Pinpoint the cell where the given text exists, returning its [X, Y] midpoint coordinate. 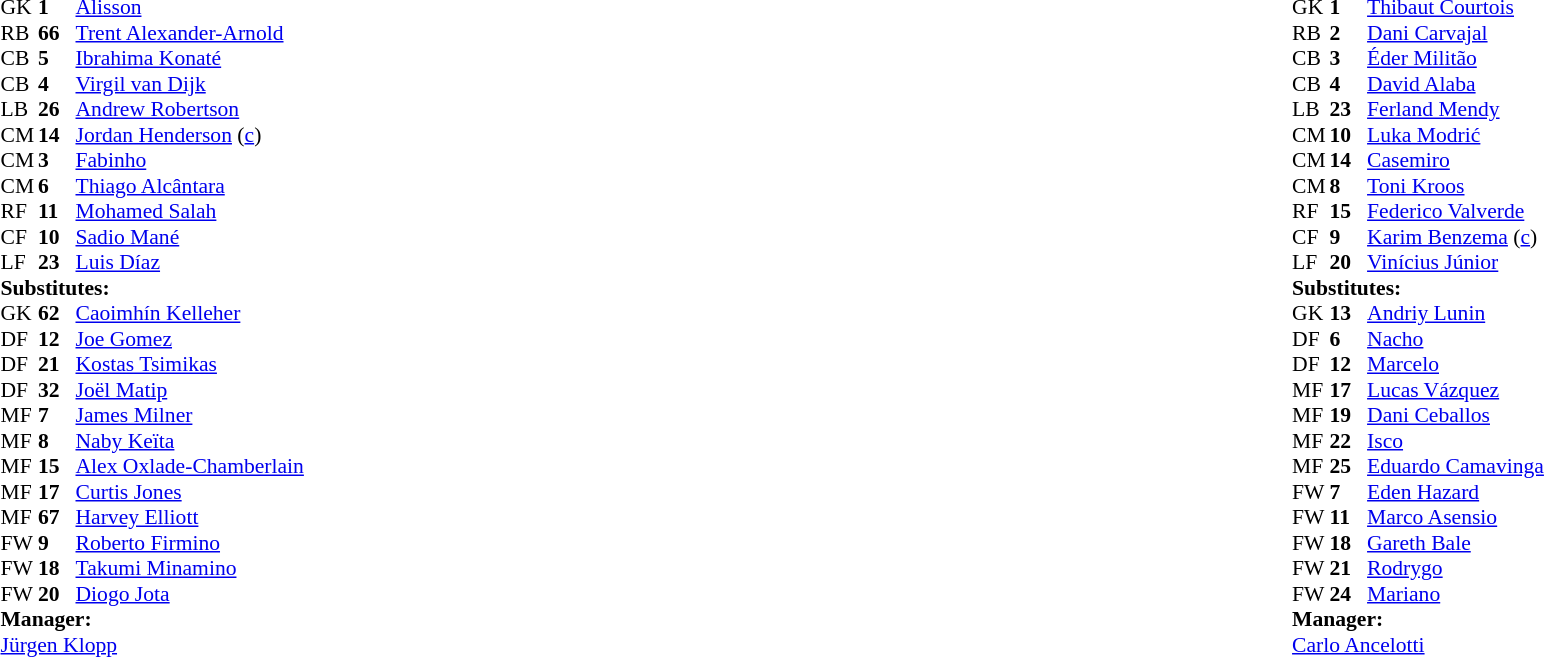
Roberto Firmino [190, 543]
2 [1349, 33]
Ibrahima Konaté [190, 59]
David Alaba [1456, 84]
66 [57, 33]
Mariano [1456, 594]
32 [57, 390]
Eden Hazard [1456, 492]
Isco [1456, 441]
Jordan Henderson (c) [190, 135]
Curtis Jones [190, 492]
Éder Militão [1456, 59]
Rodrygo [1456, 569]
Vinícius Júnior [1456, 263]
Toni Kroos [1456, 186]
5 [57, 59]
25 [1349, 467]
Gareth Bale [1456, 543]
Caoimhín Kelleher [190, 313]
Ferland Mendy [1456, 109]
Diogo Jota [190, 594]
Andriy Lunin [1456, 313]
Federico Valverde [1456, 211]
Alex Oxlade-Chamberlain [190, 467]
22 [1349, 441]
Sadio Mané [190, 237]
Thiago Alcântara [190, 186]
Marcelo [1456, 365]
Naby Keïta [190, 441]
Joe Gomez [190, 339]
Karim Benzema (c) [1456, 237]
Trent Alexander-Arnold [190, 33]
13 [1349, 313]
Takumi Minamino [190, 569]
Eduardo Camavinga [1456, 467]
Marco Asensio [1456, 517]
Andrew Robertson [190, 109]
Joël Matip [190, 390]
24 [1349, 594]
Luka Modrić [1456, 135]
Luis Díaz [190, 263]
Dani Ceballos [1456, 415]
26 [57, 109]
Harvey Elliott [190, 517]
62 [57, 313]
Fabinho [190, 161]
James Milner [190, 415]
Casemiro [1456, 161]
67 [57, 517]
Lucas Vázquez [1456, 390]
Dani Carvajal [1456, 33]
Virgil van Dijk [190, 84]
Kostas Tsimikas [190, 365]
19 [1349, 415]
Mohamed Salah [190, 211]
Nacho [1456, 339]
